Extract the (x, y) coordinate from the center of the cell holding the provided text.  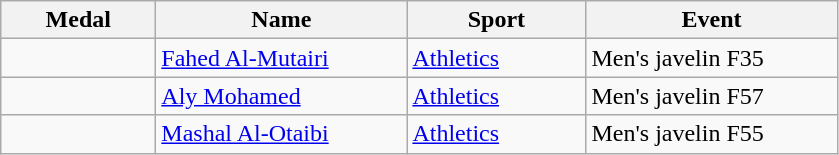
Sport (496, 20)
Medal (78, 20)
Event (712, 20)
Men's javelin F55 (712, 134)
Men's javelin F57 (712, 96)
Fahed Al-Mutairi (282, 58)
Men's javelin F35 (712, 58)
Aly Mohamed (282, 96)
Mashal Al-Otaibi (282, 134)
Name (282, 20)
